Return the (X, Y) coordinate for the center point of the cell that contains the specified text.  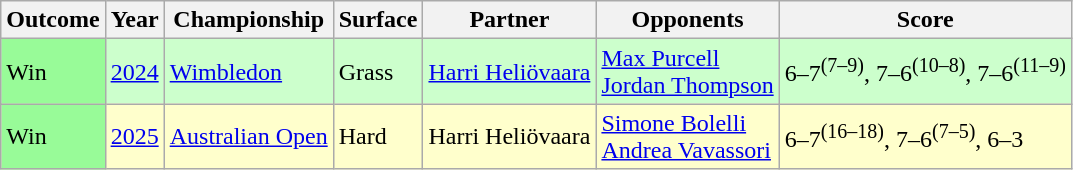
6–7(16–18), 7–6(7–5), 6–3 (925, 136)
Simone Bolelli Andrea Vavassori (688, 136)
Surface (378, 20)
2024 (134, 72)
Partner (510, 20)
Championship (248, 20)
6–7(7–9), 7–6(10–8), 7–6(11–9) (925, 72)
Outcome (53, 20)
Score (925, 20)
Australian Open (248, 136)
Grass (378, 72)
Wimbledon (248, 72)
Max Purcell Jordan Thompson (688, 72)
Year (134, 20)
Hard (378, 136)
2025 (134, 136)
Opponents (688, 20)
